Detect which cell encompasses the target text, then output its [X, Y] center coordinate. 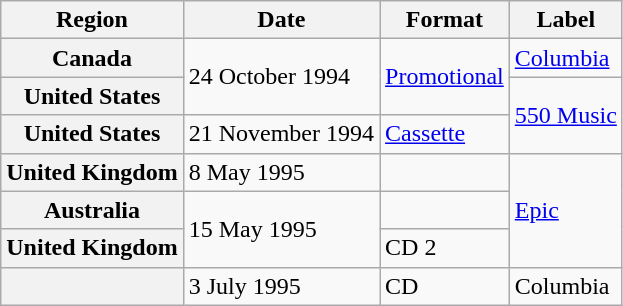
Label [566, 20]
Cassette [445, 134]
Format [445, 20]
Australia [92, 210]
Epic [566, 210]
8 May 1995 [281, 172]
Date [281, 20]
CD 2 [445, 248]
CD [445, 286]
550 Music [566, 115]
Canada [92, 58]
Region [92, 20]
Promotional [445, 77]
15 May 1995 [281, 229]
3 July 1995 [281, 286]
24 October 1994 [281, 77]
21 November 1994 [281, 134]
